Locate the cell with the specified text and output its [X, Y] center coordinate. 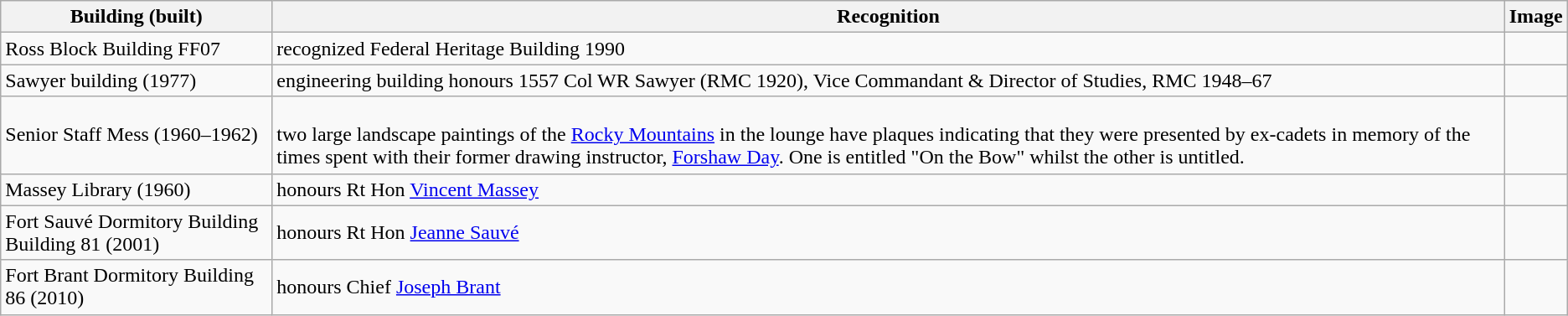
Ross Block Building FF07 [137, 49]
Fort Sauvé Dormitory Building Building 81 (2001) [137, 233]
Fort Brant Dormitory Building 86 (2010) [137, 287]
honours Rt Hon Jeanne Sauvé [888, 233]
Recognition [888, 17]
Senior Staff Mess (1960–1962) [137, 135]
Building (built) [137, 17]
Sawyer building (1977) [137, 80]
honours Chief Joseph Brant [888, 287]
engineering building honours 1557 Col WR Sawyer (RMC 1920), Vice Commandant & Director of Studies, RMC 1948–67 [888, 80]
recognized Federal Heritage Building 1990 [888, 49]
honours Rt Hon Vincent Massey [888, 189]
Massey Library (1960) [137, 189]
Image [1536, 17]
